Identify which cell holds the provided text, then report its [x, y] central coordinate. 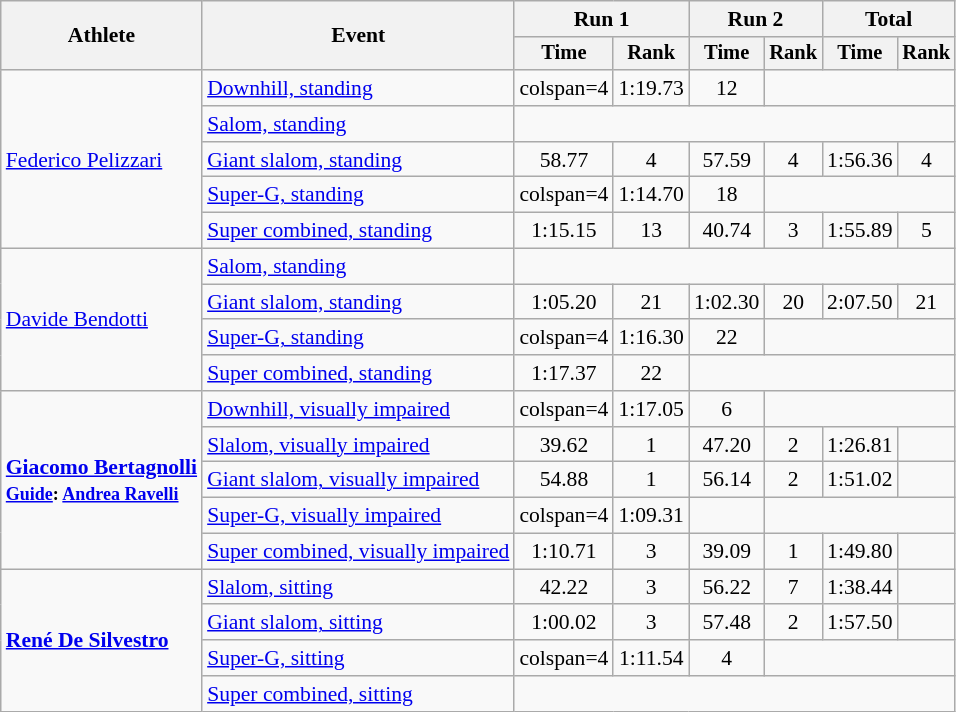
1:38.44 [860, 587]
Downhill, standing [358, 88]
1:55.89 [860, 231]
40.74 [726, 231]
18 [726, 195]
7 [793, 587]
56.14 [726, 480]
1:09.31 [650, 516]
Event [358, 36]
Giant slalom, visually impaired [358, 480]
Super combined, sitting [358, 694]
1:02.30 [726, 302]
5 [927, 231]
6 [726, 409]
Total [888, 19]
Federico Pelizzari [102, 159]
47.20 [726, 445]
54.88 [564, 480]
1:15.15 [564, 231]
2:07.50 [860, 302]
1:05.20 [564, 302]
Super-G, visually impaired [358, 516]
39.62 [564, 445]
1:49.80 [860, 552]
39.09 [726, 552]
1:16.30 [650, 338]
1:51.02 [860, 480]
Davide Bendotti [102, 320]
Super-G, sitting [358, 658]
Giant slalom, sitting [358, 623]
1:00.02 [564, 623]
Giacomo BertagnolliGuide: Andrea Ravelli [102, 480]
Run 1 [602, 19]
13 [650, 231]
1:11.54 [650, 658]
1:26.81 [860, 445]
Slalom, visually impaired [358, 445]
Run 2 [756, 19]
20 [793, 302]
Super combined, visually impaired [358, 552]
1:56.36 [860, 160]
1:19.73 [650, 88]
57.48 [726, 623]
Downhill, visually impaired [358, 409]
1:57.50 [860, 623]
56.22 [726, 587]
1:14.70 [650, 195]
58.77 [564, 160]
1:17.37 [564, 373]
Athlete [102, 36]
42.22 [564, 587]
Slalom, sitting [358, 587]
12 [726, 88]
1:17.05 [650, 409]
57.59 [726, 160]
1:10.71 [564, 552]
René De Silvestro [102, 640]
